Provide the (X, Y) coordinate of the cell's center where the given text is located.  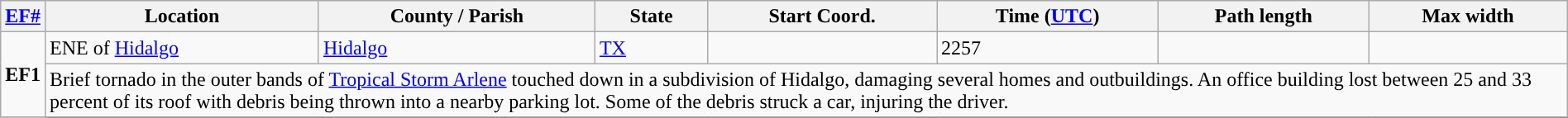
EF1 (23, 74)
Location (182, 17)
Time (UTC) (1048, 17)
2257 (1048, 48)
EF# (23, 17)
Hidalgo (457, 48)
Path length (1264, 17)
State (651, 17)
TX (651, 48)
Start Coord. (822, 17)
Max width (1468, 17)
County / Parish (457, 17)
ENE of Hidalgo (182, 48)
